Find where the given text appears and provide that cell's center as (x, y) coordinate. 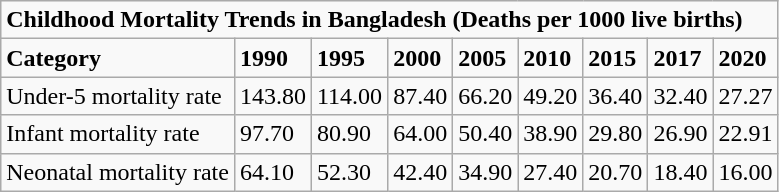
18.40 (680, 172)
Category (118, 58)
2010 (550, 58)
2017 (680, 58)
36.40 (616, 96)
34.90 (486, 172)
26.90 (680, 134)
143.80 (272, 96)
Childhood Mortality Trends in Bangladesh (Deaths per 1000 live births) (390, 20)
Infant mortality rate (118, 134)
87.40 (420, 96)
52.30 (349, 172)
Neonatal mortality rate (118, 172)
38.90 (550, 134)
20.70 (616, 172)
27.27 (746, 96)
2020 (746, 58)
49.20 (550, 96)
42.40 (420, 172)
64.00 (420, 134)
97.70 (272, 134)
22.91 (746, 134)
2000 (420, 58)
16.00 (746, 172)
80.90 (349, 134)
66.20 (486, 96)
2015 (616, 58)
114.00 (349, 96)
32.40 (680, 96)
2005 (486, 58)
29.80 (616, 134)
27.40 (550, 172)
1990 (272, 58)
Under-5 mortality rate (118, 96)
50.40 (486, 134)
64.10 (272, 172)
1995 (349, 58)
